Capture the cell that displays the provided text and extract its [X, Y] central coordinate. 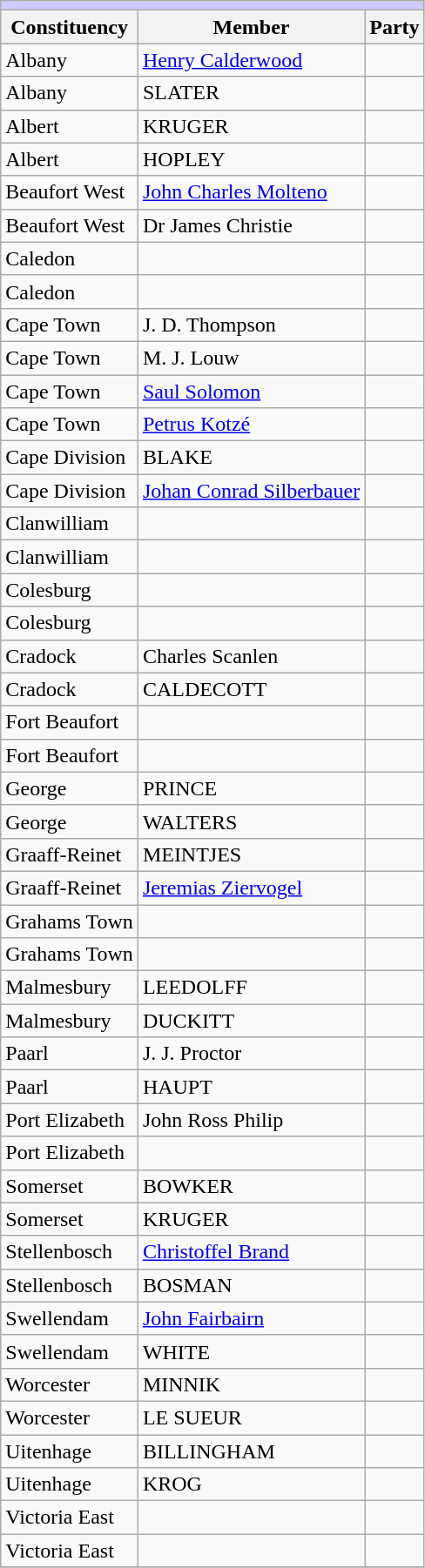
Christoffel Brand [251, 1252]
Party [395, 27]
BILLINGHAM [251, 1451]
Dr James Christie [251, 225]
BOSMAN [251, 1285]
WALTERS [251, 821]
Constituency [70, 27]
Johan Conrad Silberbauer [251, 491]
J. D. Thompson [251, 325]
M. J. Louw [251, 358]
Petrus Kotzé [251, 425]
KROG [251, 1484]
PRINCE [251, 788]
John Ross Philip [251, 1120]
LE SUEUR [251, 1417]
CALDECOTT [251, 689]
MEINTJES [251, 854]
LEEDOLFF [251, 988]
HAUPT [251, 1087]
HOPLEY [251, 159]
BLAKE [251, 458]
John Charles Molteno [251, 192]
SLATER [251, 93]
WHITE [251, 1351]
J. J. Proctor [251, 1054]
MINNIK [251, 1384]
John Fairbairn [251, 1318]
Charles Scanlen [251, 656]
Henry Calderwood [251, 60]
BOWKER [251, 1186]
Jeremias Ziervogel [251, 888]
DUCKITT [251, 1021]
Saul Solomon [251, 391]
Member [251, 27]
